Search for the cell housing the specified text and yield its [X, Y] center coordinate. 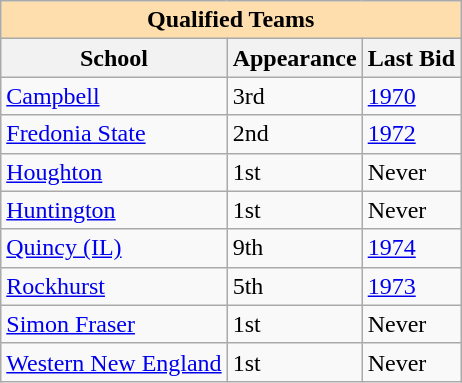
Rockhurst [114, 286]
Houghton [114, 172]
2nd [294, 134]
Western New England [114, 362]
1972 [411, 134]
9th [294, 248]
Fredonia State [114, 134]
5th [294, 286]
School [114, 58]
Appearance [294, 58]
Quincy (IL) [114, 248]
Qualified Teams [231, 20]
Simon Fraser [114, 324]
Last Bid [411, 58]
1970 [411, 96]
Campbell [114, 96]
1974 [411, 248]
3rd [294, 96]
Huntington [114, 210]
1973 [411, 286]
